Return [X, Y] of the center of cell containing provided text 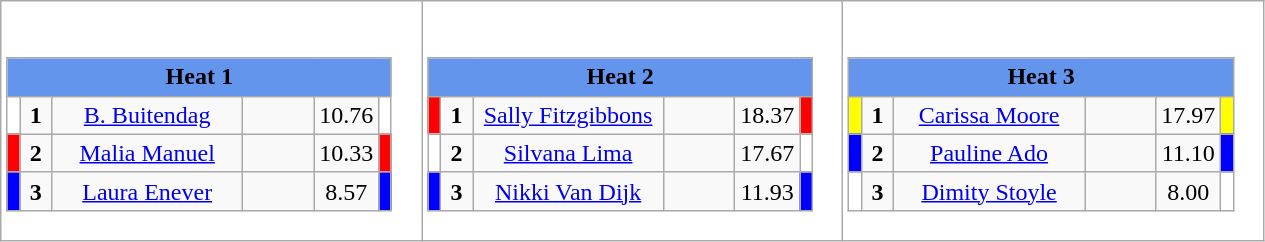
17.67 [768, 153]
Pauline Ado [990, 153]
Dimity Stoyle [990, 191]
10.33 [346, 153]
18.37 [768, 115]
Nikki Van Dijk [568, 191]
17.97 [1188, 115]
Malia Manuel [148, 153]
Sally Fitzgibbons [568, 115]
8.00 [1188, 191]
11.93 [768, 191]
Laura Enever [148, 191]
Heat 3 [1041, 77]
Carissa Moore [990, 115]
Heat 3 1 Carissa Moore 17.97 2 Pauline Ado 11.10 3 Dimity Stoyle 8.00 [1054, 121]
B. Buitendag [148, 115]
Heat 2 1 Sally Fitzgibbons 18.37 2 Silvana Lima 17.67 3 Nikki Van Dijk 11.93 [632, 121]
Silvana Lima [568, 153]
Heat 1 [199, 77]
Heat 2 [620, 77]
Heat 1 1 B. Buitendag 10.76 2 Malia Manuel 10.33 3 Laura Enever 8.57 [212, 121]
10.76 [346, 115]
8.57 [346, 191]
11.10 [1188, 153]
